Pinpoint the cell where the given text exists, returning its (x, y) midpoint coordinate. 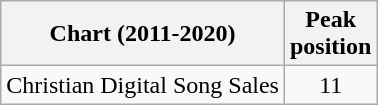
Christian Digital Song Sales (143, 85)
11 (330, 85)
Peakposition (330, 34)
Chart (2011-2020) (143, 34)
